Scan for the cell matching the given text and deliver its (x, y) coordinate at center. 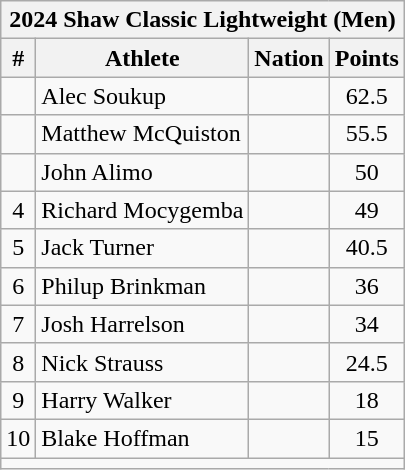
55.5 (366, 134)
10 (18, 438)
Alec Soukup (142, 96)
Nick Strauss (142, 362)
Matthew McQuiston (142, 134)
Athlete (142, 58)
John Alimo (142, 172)
6 (18, 286)
36 (366, 286)
Richard Mocygemba (142, 210)
Nation (289, 58)
40.5 (366, 248)
Jack Turner (142, 248)
2024 Shaw Classic Lightweight (Men) (203, 20)
Harry Walker (142, 400)
# (18, 58)
24.5 (366, 362)
49 (366, 210)
9 (18, 400)
15 (366, 438)
50 (366, 172)
Philup Brinkman (142, 286)
18 (366, 400)
34 (366, 324)
62.5 (366, 96)
Points (366, 58)
Blake Hoffman (142, 438)
4 (18, 210)
5 (18, 248)
Josh Harrelson (142, 324)
8 (18, 362)
7 (18, 324)
